Locate the cell with the specified text and output its [X, Y] center coordinate. 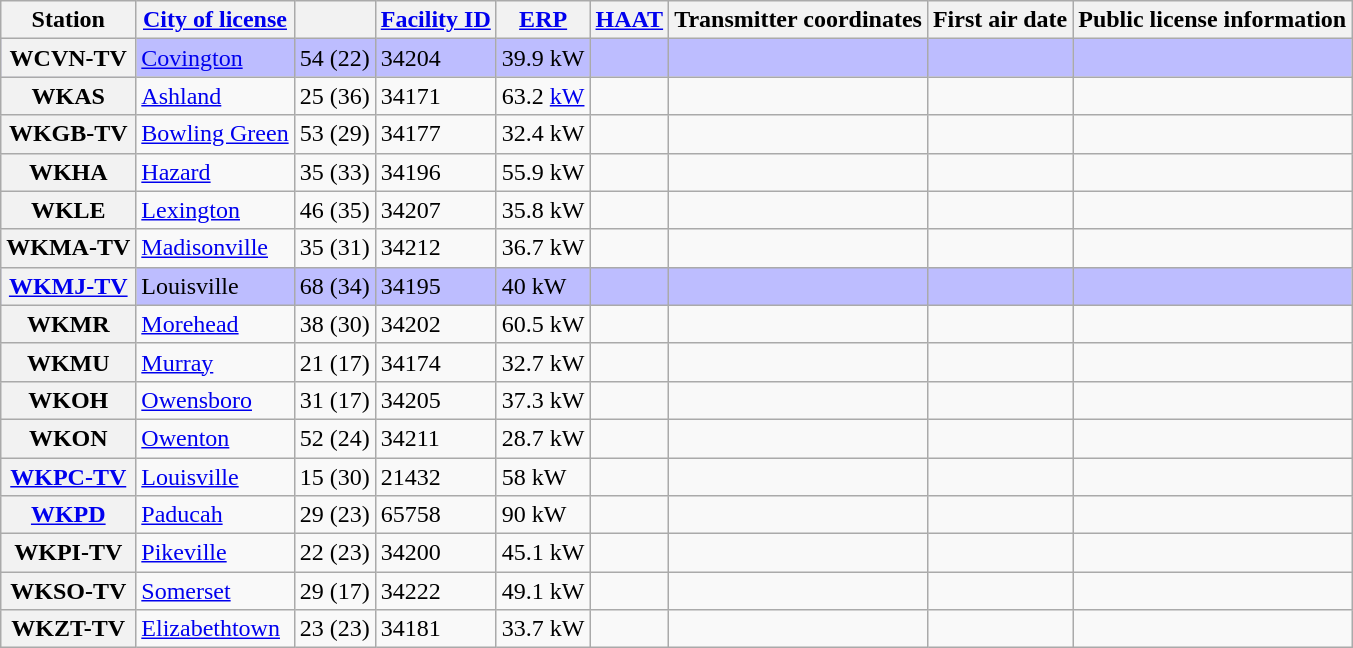
34212 [436, 248]
22 (23) [334, 553]
Paducah [215, 515]
28.7 kW [543, 438]
23 (23) [334, 629]
Covington [215, 58]
WKMA-TV [68, 248]
Facility ID [436, 20]
WKGB-TV [68, 134]
34174 [436, 362]
21 (17) [334, 362]
Owensboro [215, 400]
34177 [436, 134]
34211 [436, 438]
35 (31) [334, 248]
32.7 kW [543, 362]
38 (30) [334, 324]
49.1 kW [543, 591]
Bowling Green [215, 134]
Transmitter coordinates [798, 20]
34207 [436, 210]
39.9 kW [543, 58]
45.1 kW [543, 553]
37.3 kW [543, 400]
Lexington [215, 210]
WKZT-TV [68, 629]
31 (17) [334, 400]
21432 [436, 477]
36.7 kW [543, 248]
54 (22) [334, 58]
WKAS [68, 96]
WKMR [68, 324]
34222 [436, 591]
Pikeville [215, 553]
WKPD [68, 515]
53 (29) [334, 134]
ERP [543, 20]
Public license information [1212, 20]
34181 [436, 629]
WKOH [68, 400]
63.2 kW [543, 96]
29 (23) [334, 515]
52 (24) [334, 438]
25 (36) [334, 96]
WKON [68, 438]
WKPI-TV [68, 553]
33.7 kW [543, 629]
32.4 kW [543, 134]
35.8 kW [543, 210]
34196 [436, 172]
City of license [215, 20]
34205 [436, 400]
Elizabethtown [215, 629]
68 (34) [334, 286]
Owenton [215, 438]
46 (35) [334, 210]
WKSO-TV [68, 591]
90 kW [543, 515]
Ashland [215, 96]
WKMJ-TV [68, 286]
58 kW [543, 477]
55.9 kW [543, 172]
34195 [436, 286]
34171 [436, 96]
65758 [436, 515]
Murray [215, 362]
15 (30) [334, 477]
60.5 kW [543, 324]
Morehead [215, 324]
WKLE [68, 210]
29 (17) [334, 591]
WKMU [68, 362]
WKPC-TV [68, 477]
40 kW [543, 286]
WKHA [68, 172]
34202 [436, 324]
34204 [436, 58]
34200 [436, 553]
Station [68, 20]
WCVN-TV [68, 58]
Hazard [215, 172]
HAAT [630, 20]
Madisonville [215, 248]
Somerset [215, 591]
35 (33) [334, 172]
First air date [1000, 20]
